Return the [x, y] coordinate for the center point of the cell that contains the specified text.  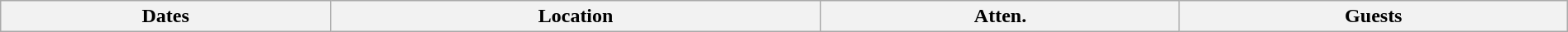
Location [576, 16]
Atten. [1001, 16]
Dates [165, 16]
Guests [1373, 16]
